Detect which cell encompasses the target text, then output its [X, Y] center coordinate. 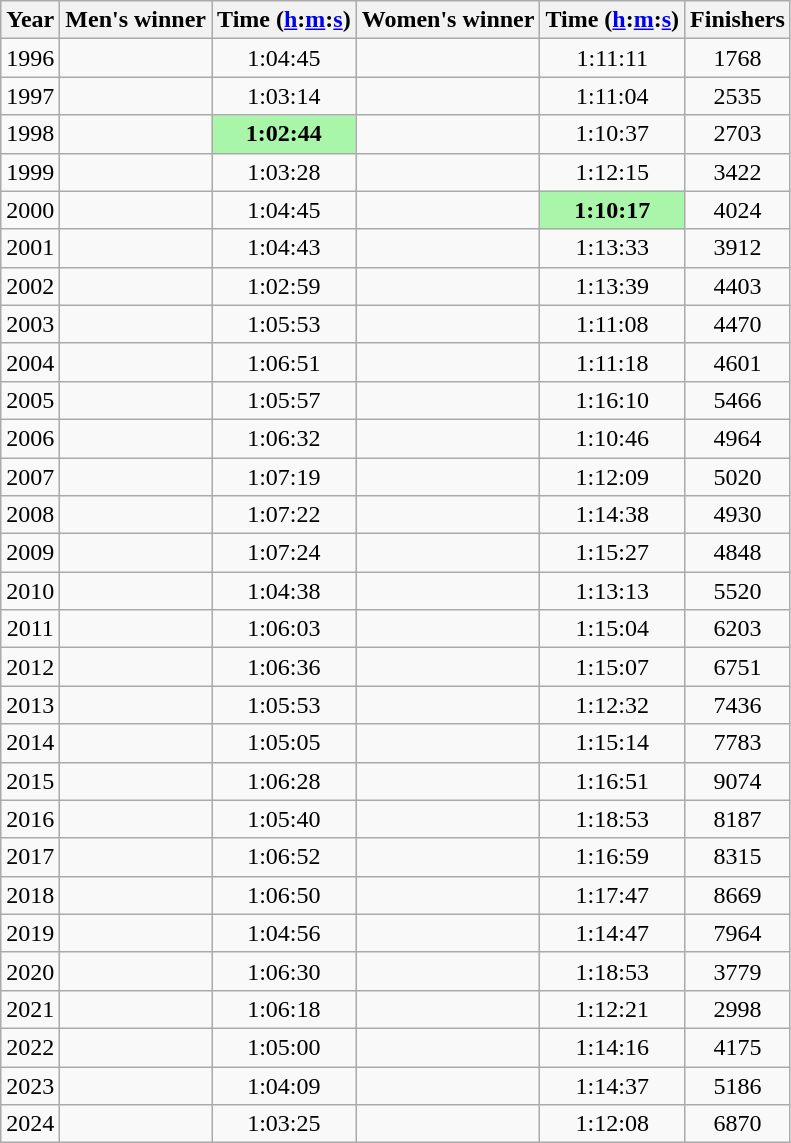
1:10:17 [612, 210]
1:06:36 [284, 667]
1:16:10 [612, 400]
6751 [738, 667]
2021 [30, 1009]
1:06:28 [284, 781]
1:07:22 [284, 515]
4403 [738, 286]
1:06:18 [284, 1009]
1768 [738, 58]
5020 [738, 477]
1:15:07 [612, 667]
1:05:05 [284, 743]
1:02:59 [284, 286]
2998 [738, 1009]
2001 [30, 248]
1:05:57 [284, 400]
2535 [738, 96]
1:12:09 [612, 477]
1:07:24 [284, 553]
1:03:25 [284, 1124]
Women's winner [448, 20]
1:14:37 [612, 1085]
2012 [30, 667]
1:06:50 [284, 895]
2018 [30, 895]
2022 [30, 1047]
1:07:19 [284, 477]
1:14:47 [612, 933]
3779 [738, 971]
4930 [738, 515]
2009 [30, 553]
1:13:13 [612, 591]
4848 [738, 553]
2024 [30, 1124]
1:06:51 [284, 362]
4024 [738, 210]
1:11:18 [612, 362]
6870 [738, 1124]
2002 [30, 286]
8669 [738, 895]
2020 [30, 971]
1:17:47 [612, 895]
7436 [738, 705]
3912 [738, 248]
1:02:44 [284, 134]
2014 [30, 743]
2015 [30, 781]
1:14:16 [612, 1047]
Finishers [738, 20]
6203 [738, 629]
9074 [738, 781]
1:05:00 [284, 1047]
4964 [738, 438]
2023 [30, 1085]
7783 [738, 743]
1:05:40 [284, 819]
1:06:52 [284, 857]
1999 [30, 172]
1:15:04 [612, 629]
1:15:14 [612, 743]
3422 [738, 172]
2703 [738, 134]
1:12:32 [612, 705]
1:13:33 [612, 248]
8187 [738, 819]
1:13:39 [612, 286]
1997 [30, 96]
1:11:08 [612, 324]
2017 [30, 857]
2011 [30, 629]
1:11:04 [612, 96]
1:06:03 [284, 629]
8315 [738, 857]
2003 [30, 324]
1:11:11 [612, 58]
1:16:51 [612, 781]
1:10:46 [612, 438]
Men's winner [136, 20]
1:04:56 [284, 933]
2004 [30, 362]
7964 [738, 933]
1:06:32 [284, 438]
1:04:09 [284, 1085]
2016 [30, 819]
2007 [30, 477]
2010 [30, 591]
1:12:08 [612, 1124]
1996 [30, 58]
1:03:14 [284, 96]
2000 [30, 210]
4175 [738, 1047]
1:10:37 [612, 134]
1998 [30, 134]
1:14:38 [612, 515]
Year [30, 20]
1:15:27 [612, 553]
5520 [738, 591]
4601 [738, 362]
1:06:30 [284, 971]
2005 [30, 400]
2019 [30, 933]
1:16:59 [612, 857]
5466 [738, 400]
2008 [30, 515]
5186 [738, 1085]
1:03:28 [284, 172]
2006 [30, 438]
1:04:38 [284, 591]
1:12:15 [612, 172]
1:12:21 [612, 1009]
1:04:43 [284, 248]
2013 [30, 705]
4470 [738, 324]
